Provide the (X, Y) coordinate of the cell's center where the given text is located.  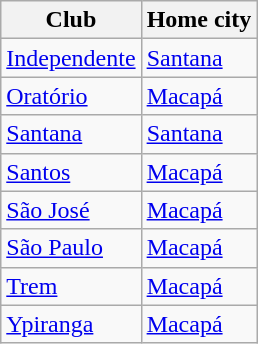
Oratório (71, 96)
São Paulo (71, 248)
Independente (71, 58)
Home city (199, 20)
Ypiranga (71, 324)
Trem (71, 286)
Club (71, 20)
São José (71, 210)
Santos (71, 172)
